For the text-containing cell, return its midpoint in (x, y) coordinate format. 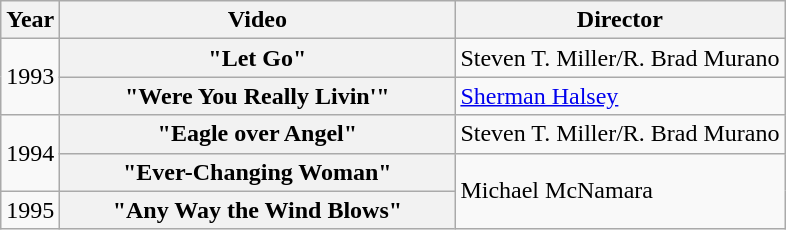
"Let Go" (258, 58)
1995 (30, 210)
1994 (30, 153)
"Any Way the Wind Blows" (258, 210)
Michael McNamara (620, 191)
Video (258, 20)
"Ever-Changing Woman" (258, 172)
"Eagle over Angel" (258, 134)
1993 (30, 77)
Year (30, 20)
"Were You Really Livin'" (258, 96)
Sherman Halsey (620, 96)
Director (620, 20)
